Extract the (X, Y) coordinate from the center of the cell holding the provided text.  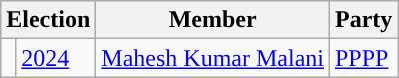
Mahesh Kumar Malani (213, 58)
Party (363, 20)
PPPP (363, 58)
2024 (56, 58)
Election (48, 20)
Member (213, 20)
